Detect which cell encompasses the target text, then output its [x, y] center coordinate. 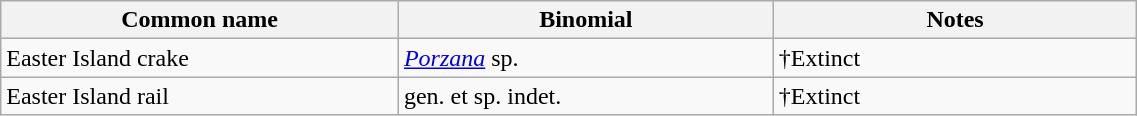
Notes [955, 20]
Easter Island rail [200, 96]
Common name [200, 20]
Easter Island crake [200, 58]
gen. et sp. indet. [586, 96]
Binomial [586, 20]
Porzana sp. [586, 58]
